Provide the (x, y) coordinate of the cell's center where the given text is located.  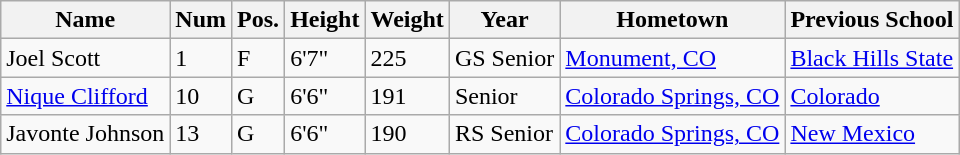
Monument, CO (672, 58)
Pos. (258, 20)
6'7" (325, 58)
Height (325, 20)
Joel Scott (86, 58)
Weight (407, 20)
190 (407, 134)
Colorado (872, 96)
RS Senior (504, 134)
Hometown (672, 20)
GS Senior (504, 58)
Nique Clifford (86, 96)
225 (407, 58)
Black Hills State (872, 58)
Javonte Johnson (86, 134)
Year (504, 20)
1 (201, 58)
191 (407, 96)
Num (201, 20)
13 (201, 134)
Name (86, 20)
New Mexico (872, 134)
Senior (504, 96)
F (258, 58)
Previous School (872, 20)
10 (201, 96)
